Output the (x, y) coordinate of the center of the cell containing the given text.  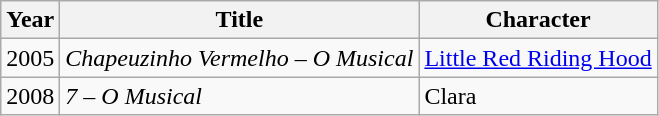
Clara (538, 96)
Character (538, 20)
2008 (30, 96)
7 – O Musical (240, 96)
Year (30, 20)
Little Red Riding Hood (538, 58)
Title (240, 20)
2005 (30, 58)
Chapeuzinho Vermelho – O Musical (240, 58)
